Determine the (X, Y) coordinate at the center of the cell enclosing the given text.  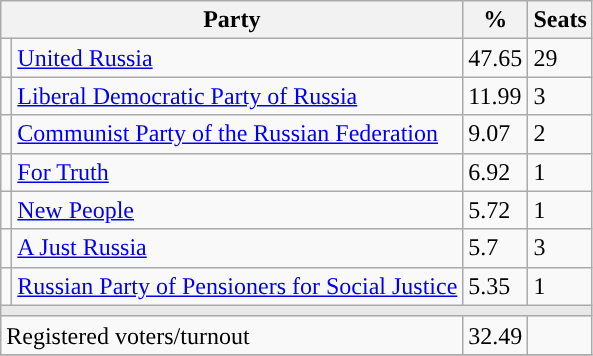
11.99 (496, 96)
47.65 (496, 58)
9.07 (496, 134)
5.72 (496, 210)
New People (238, 210)
Party (232, 20)
Communist Party of the Russian Federation (238, 134)
Seats (560, 20)
For Truth (238, 172)
2 (560, 134)
Liberal Democratic Party of Russia (238, 96)
A Just Russia (238, 248)
Registered voters/turnout (232, 335)
32.49 (496, 335)
29 (560, 58)
United Russia (238, 58)
5.35 (496, 286)
6.92 (496, 172)
% (496, 20)
5.7 (496, 248)
Russian Party of Pensioners for Social Justice (238, 286)
